Identify which cell holds the provided text, then report its [x, y] central coordinate. 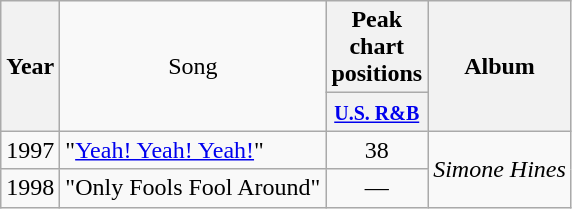
Peak chart positions [377, 47]
U.S. R&B [377, 112]
"Yeah! Yeah! Yeah!" [193, 150]
1997 [30, 150]
Song [193, 66]
— [377, 188]
Simone Hines [500, 169]
1998 [30, 188]
Album [500, 66]
Year [30, 66]
38 [377, 150]
"Only Fools Fool Around" [193, 188]
